Determine the (x, y) coordinate at the center of the cell enclosing the given text.  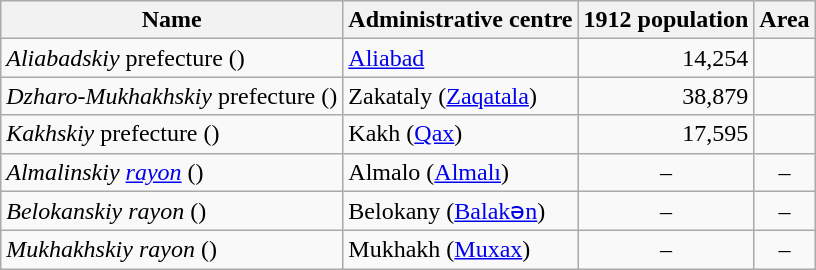
Mukhakh (Muxax) (460, 250)
Kakh (Qax) (460, 134)
Administrative centre (460, 20)
Kakhskiy prefecture () (172, 134)
Aliabadskiy prefecture () (172, 58)
1912 population (666, 20)
38,879 (666, 96)
Almalinskiy rayon () (172, 172)
14,254 (666, 58)
Dzharo-Mukhakhskiy prefecture () (172, 96)
Mukhakhskiy rayon () (172, 250)
Belokany (Balakən) (460, 211)
17,595 (666, 134)
Zakataly (Zaqatala) (460, 96)
Belokanskiy rayon () (172, 211)
Almalo (Almalı) (460, 172)
Area (784, 20)
Name (172, 20)
Aliabad (460, 58)
